Return the [x, y] coordinate for the center point of the cell that contains the specified text.  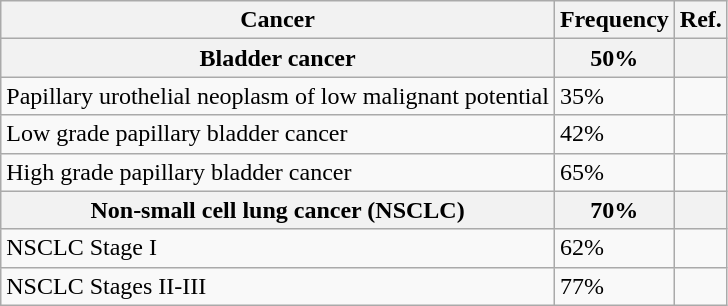
77% [614, 286]
NSCLC Stages II-III [278, 286]
Non-small cell lung cancer (NSCLC) [278, 210]
50% [614, 58]
62% [614, 248]
70% [614, 210]
Papillary urothelial neoplasm of low malignant potential [278, 96]
High grade papillary bladder cancer [278, 172]
35% [614, 96]
42% [614, 134]
Low grade papillary bladder cancer [278, 134]
Cancer [278, 20]
Bladder cancer [278, 58]
Frequency [614, 20]
NSCLC Stage I [278, 248]
65% [614, 172]
Ref. [700, 20]
